For the text-containing cell, return its midpoint in (X, Y) coordinate format. 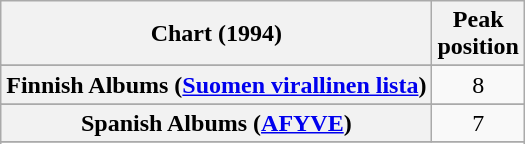
8 (478, 85)
Finnish Albums (Suomen virallinen lista) (216, 85)
7 (478, 123)
Chart (1994) (216, 34)
Peak position (478, 34)
Spanish Albums (AFYVE) (216, 123)
